Extract the (x, y) coordinate from the center of the cell holding the provided text.  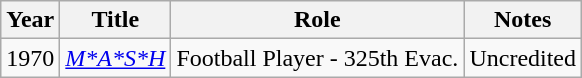
Football Player - 325th Evac. (318, 58)
1970 (30, 58)
Title (116, 20)
M*A*S*H (116, 58)
Uncredited (523, 58)
Role (318, 20)
Year (30, 20)
Notes (523, 20)
